Identify which cell holds the provided text, then report its [x, y] central coordinate. 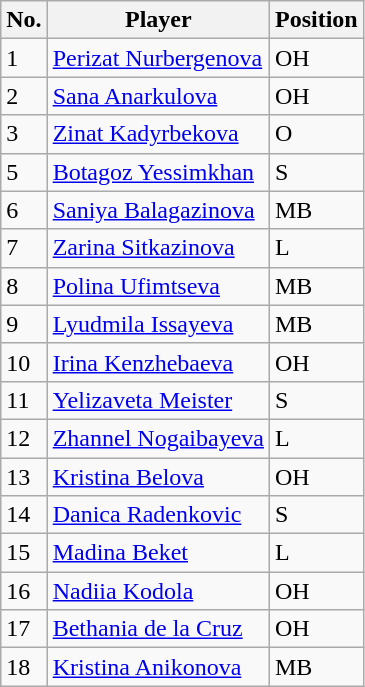
6 [24, 210]
Perizat Nurbergenova [158, 58]
1 [24, 58]
Zarina Sitkazinova [158, 248]
7 [24, 248]
15 [24, 553]
Sana Anarkulova [158, 96]
5 [24, 172]
Zhannel Nogaibayeva [158, 438]
12 [24, 438]
Irina Kenzhebaeva [158, 362]
2 [24, 96]
Lyudmila Issayeva [158, 324]
Kristina Anikonova [158, 667]
Bethania de la Cruz [158, 629]
Player [158, 20]
18 [24, 667]
9 [24, 324]
Zinat Kadyrbekova [158, 134]
Danica Radenkovic [158, 515]
13 [24, 477]
17 [24, 629]
Polina Ufimtseva [158, 286]
3 [24, 134]
Botagoz Yessimkhan [158, 172]
No. [24, 20]
16 [24, 591]
11 [24, 400]
10 [24, 362]
Kristina Belova [158, 477]
Position [316, 20]
8 [24, 286]
Yelizaveta Meister [158, 400]
O [316, 134]
Madina Beket [158, 553]
Saniya Balagazinova [158, 210]
14 [24, 515]
Nadiia Kodola [158, 591]
